From the cell containing the given text, extract its center point as [X, Y] coordinate. 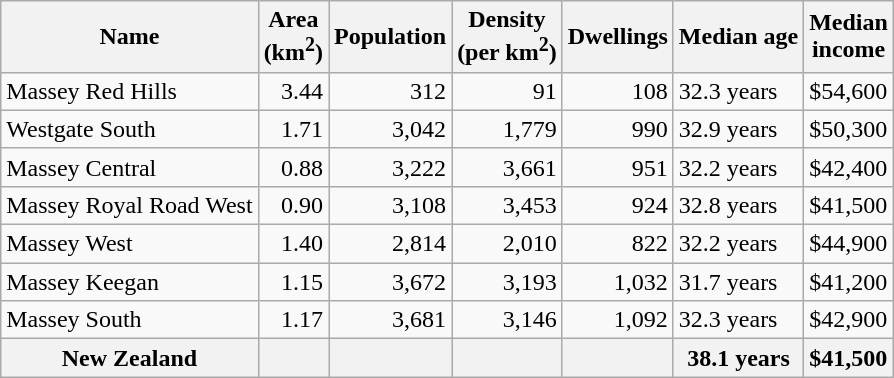
Massey Central [130, 167]
3,193 [508, 282]
Name [130, 37]
3,453 [508, 205]
Median age [738, 37]
951 [618, 167]
32.9 years [738, 129]
108 [618, 91]
$42,400 [849, 167]
Westgate South [130, 129]
3,222 [390, 167]
Medianincome [849, 37]
822 [618, 244]
$41,200 [849, 282]
3,146 [508, 320]
Population [390, 37]
New Zealand [130, 358]
1,779 [508, 129]
32.8 years [738, 205]
31.7 years [738, 282]
1.71 [293, 129]
1.40 [293, 244]
1.17 [293, 320]
1,092 [618, 320]
3,672 [390, 282]
$44,900 [849, 244]
$42,900 [849, 320]
Area(km2) [293, 37]
$54,600 [849, 91]
3,661 [508, 167]
Massey West [130, 244]
3,108 [390, 205]
Massey South [130, 320]
312 [390, 91]
924 [618, 205]
Massey Keegan [130, 282]
0.88 [293, 167]
990 [618, 129]
1.15 [293, 282]
Dwellings [618, 37]
1,032 [618, 282]
2,814 [390, 244]
2,010 [508, 244]
Massey Royal Road West [130, 205]
0.90 [293, 205]
3,042 [390, 129]
Massey Red Hills [130, 91]
$50,300 [849, 129]
Density(per km2) [508, 37]
3.44 [293, 91]
38.1 years [738, 358]
3,681 [390, 320]
91 [508, 91]
